Extract the (x, y) coordinate from the center of the cell holding the provided text.  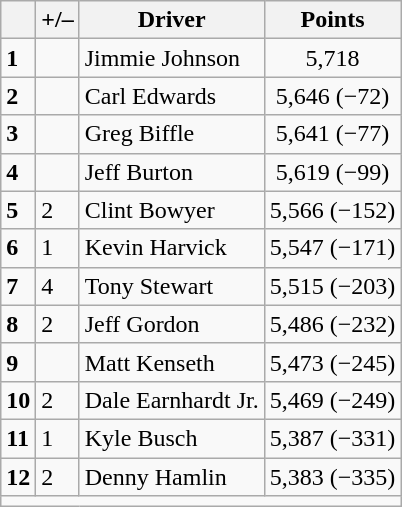
9 (18, 362)
11 (18, 438)
Jimmie Johnson (172, 58)
5,718 (332, 58)
Tony Stewart (172, 286)
5,619 (−99) (332, 172)
Jeff Burton (172, 172)
Matt Kenseth (172, 362)
Kevin Harvick (172, 248)
5,486 (−232) (332, 324)
5 (18, 210)
6 (18, 248)
5,646 (−72) (332, 96)
10 (18, 400)
7 (18, 286)
Greg Biffle (172, 134)
Denny Hamlin (172, 477)
12 (18, 477)
5,641 (−77) (332, 134)
5,473 (−245) (332, 362)
Carl Edwards (172, 96)
5,515 (−203) (332, 286)
5,387 (−331) (332, 438)
Clint Bowyer (172, 210)
3 (18, 134)
5,566 (−152) (332, 210)
Jeff Gordon (172, 324)
5,547 (−171) (332, 248)
+/– (58, 20)
8 (18, 324)
Dale Earnhardt Jr. (172, 400)
5,469 (−249) (332, 400)
Points (332, 20)
Kyle Busch (172, 438)
5,383 (−335) (332, 477)
Driver (172, 20)
